Extract the (X, Y) coordinate from the center of the cell holding the provided text.  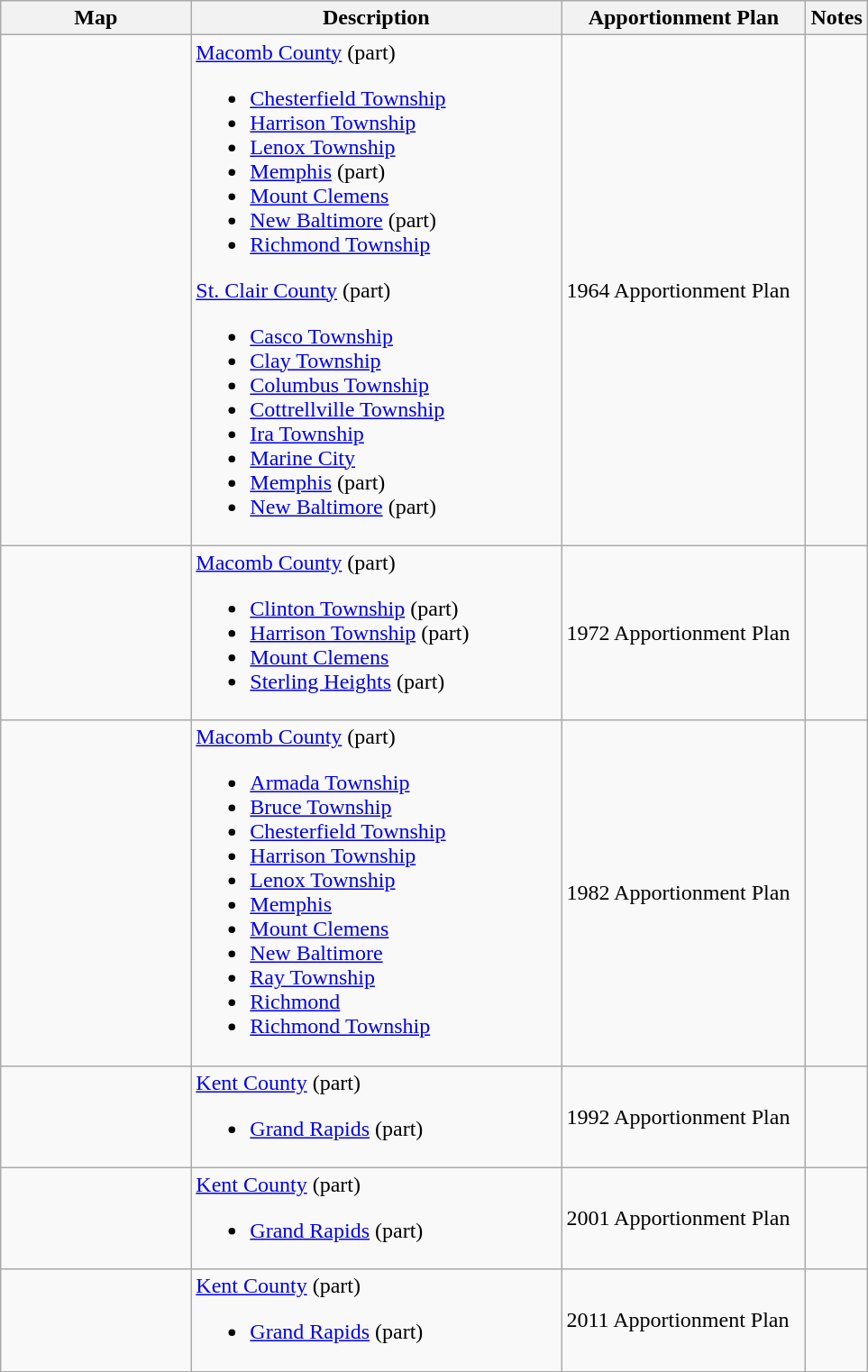
1972 Apportionment Plan (683, 633)
Macomb County (part)Clinton Township (part)Harrison Township (part)Mount ClemensSterling Heights (part) (377, 633)
Apportionment Plan (683, 18)
Map (96, 18)
1964 Apportionment Plan (683, 290)
2001 Apportionment Plan (683, 1219)
Description (377, 18)
Notes (836, 18)
1992 Apportionment Plan (683, 1116)
2011 Apportionment Plan (683, 1320)
1982 Apportionment Plan (683, 892)
